Scan for the cell matching the given text and deliver its (X, Y) coordinate at center. 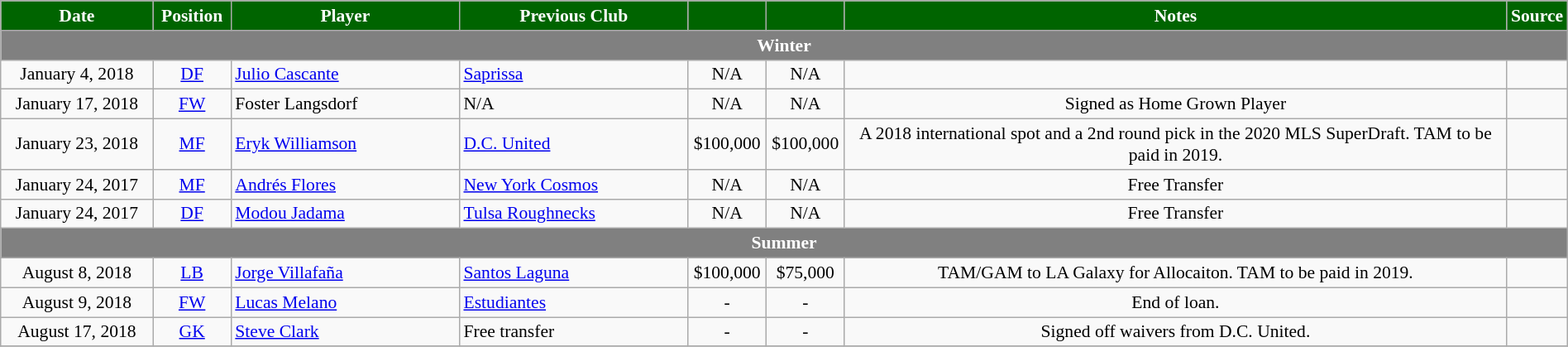
LB (192, 273)
Foster Langsdorf (345, 104)
A 2018 international spot and a 2nd round pick in the 2020 MLS SuperDraft. TAM to be paid in 2019. (1176, 144)
Player (345, 16)
January 17, 2018 (77, 104)
Lucas Melano (345, 302)
Santos Laguna (573, 273)
Steve Clark (345, 332)
Andrés Flores (345, 185)
Source (1537, 16)
August 17, 2018 (77, 332)
August 8, 2018 (77, 273)
Position (192, 16)
Winter (784, 46)
End of loan. (1176, 302)
$75,000 (806, 273)
Saprissa (573, 75)
January 23, 2018 (77, 144)
Signed as Home Grown Player (1176, 104)
Jorge Villafaña (345, 273)
Notes (1176, 16)
Summer (784, 243)
Free transfer (573, 332)
TAM/GAM to LA Galaxy for Allocaiton. TAM to be paid in 2019. (1176, 273)
GK (192, 332)
Signed off waivers from D.C. United. (1176, 332)
Modou Jadama (345, 214)
August 9, 2018 (77, 302)
Estudiantes (573, 302)
Date (77, 16)
Julio Cascante (345, 75)
Previous Club (573, 16)
D.C. United (573, 144)
January 4, 2018 (77, 75)
Eryk Williamson (345, 144)
Tulsa Roughnecks (573, 214)
New York Cosmos (573, 185)
